Locate the cell with the specified text and output its [x, y] center coordinate. 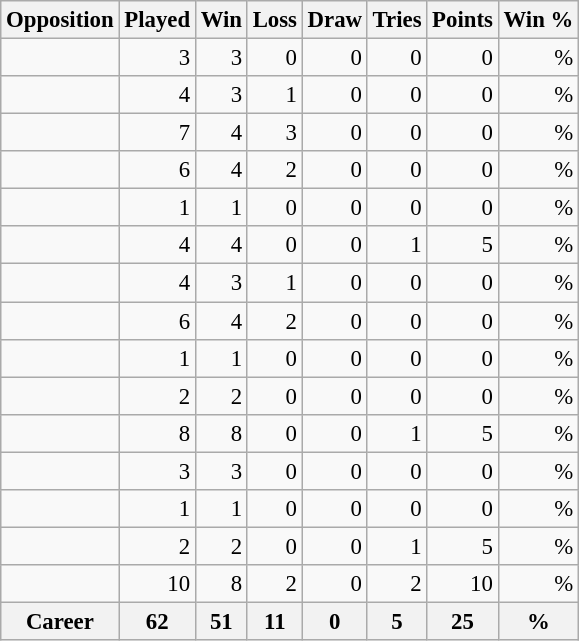
Win % [538, 20]
51 [221, 621]
Win [221, 20]
7 [157, 133]
25 [462, 621]
Career [60, 621]
Loss [274, 20]
Draw [334, 20]
11 [274, 621]
Played [157, 20]
Opposition [60, 20]
Tries [397, 20]
62 [157, 621]
Points [462, 20]
